Extract the [X, Y] coordinate from the center of the cell holding the provided text.  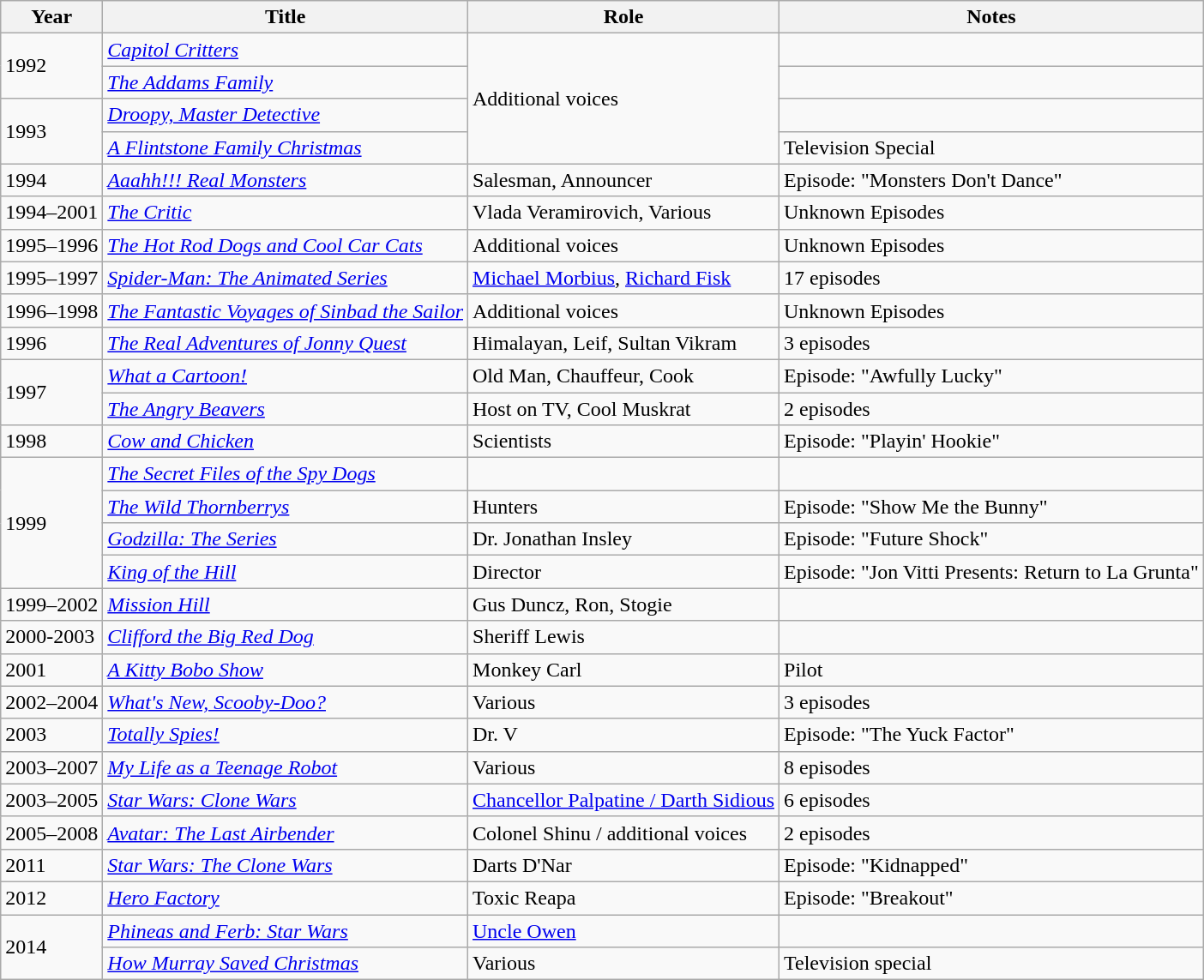
Clifford the Big Red Dog [286, 637]
Title [286, 17]
King of the Hill [286, 572]
Sheriff Lewis [624, 637]
Hunters [624, 507]
Salesman, Announcer [624, 180]
Year [51, 17]
The Angry Beavers [286, 409]
Phineas and Ferb: Star Wars [286, 930]
The Wild Thornberrys [286, 507]
Role [624, 17]
Pilot [991, 670]
Monkey Carl [624, 670]
2002–2004 [51, 702]
Episode: "Jon Vitti Presents: Return to La Grunta" [991, 572]
2003 [51, 735]
Aaahh!!! Real Monsters [286, 180]
The Hot Rod Dogs and Cool Car Cats [286, 245]
Cow and Chicken [286, 442]
Capitol Critters [286, 50]
Television special [991, 964]
Director [624, 572]
Uncle Owen [624, 930]
Dr. Jonathan Insley [624, 539]
The Addams Family [286, 82]
Episode: "Awfully Lucky" [991, 376]
1996 [51, 343]
Scientists [624, 442]
Chancellor Palpatine / Darth Sidious [624, 800]
17 episodes [991, 278]
A Kitty Bobo Show [286, 670]
Dr. V [624, 735]
The Critic [286, 213]
1995–1997 [51, 278]
Host on TV, Cool Muskrat [624, 409]
2000-2003 [51, 637]
Vlada Veramirovich, Various [624, 213]
2003–2005 [51, 800]
Episode: "Playin' Hookie" [991, 442]
Episode: "Show Me the Bunny" [991, 507]
6 episodes [991, 800]
Toxic Reapa [624, 898]
Droopy, Master Detective [286, 115]
1994 [51, 180]
1999–2002 [51, 604]
Television Special [991, 147]
Himalayan, Leif, Sultan Vikram [624, 343]
2012 [51, 898]
The Real Adventures of Jonny Quest [286, 343]
2011 [51, 865]
1995–1996 [51, 245]
The Secret Files of the Spy Dogs [286, 474]
Star Wars: The Clone Wars [286, 865]
2005–2008 [51, 833]
What's New, Scooby-Doo? [286, 702]
1996–1998 [51, 310]
Spider-Man: The Animated Series [286, 278]
1999 [51, 523]
Darts D'Nar [624, 865]
A Flintstone Family Christmas [286, 147]
1992 [51, 66]
Avatar: The Last Airbender [286, 833]
Notes [991, 17]
Old Man, Chauffeur, Cook [624, 376]
8 episodes [991, 767]
2001 [51, 670]
Star Wars: Clone Wars [286, 800]
Mission Hill [286, 604]
The Fantastic Voyages of Sinbad the Sailor [286, 310]
How Murray Saved Christmas [286, 964]
1997 [51, 392]
1993 [51, 131]
What a Cartoon! [286, 376]
My Life as a Teenage Robot [286, 767]
Michael Morbius, Richard Fisk [624, 278]
1998 [51, 442]
Hero Factory [286, 898]
2014 [51, 947]
Totally Spies! [286, 735]
Gus Duncz, Ron, Stogie [624, 604]
Episode: "Monsters Don't Dance" [991, 180]
1994–2001 [51, 213]
Godzilla: The Series [286, 539]
Colonel Shinu / additional voices [624, 833]
2003–2007 [51, 767]
Episode: "Kidnapped" [991, 865]
Episode: "Future Shock" [991, 539]
Episode: "The Yuck Factor" [991, 735]
Episode: "Breakout" [991, 898]
